Return the (x, y) coordinate for the center point of the cell that contains the specified text.  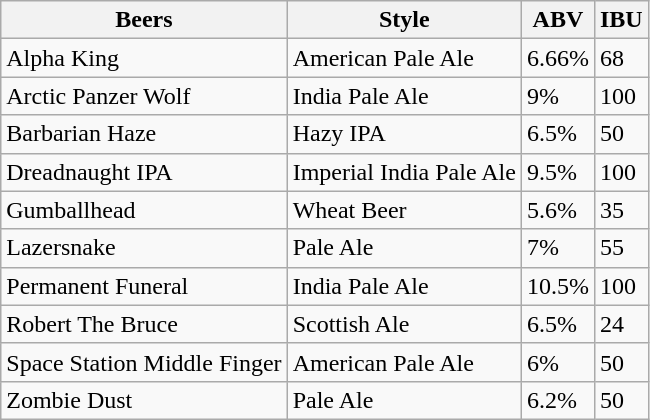
IBU (621, 20)
Scottish Ale (404, 324)
Imperial India Pale Ale (404, 172)
10.5% (558, 286)
Robert The Bruce (144, 324)
Permanent Funeral (144, 286)
6% (558, 362)
6.66% (558, 58)
35 (621, 210)
Dreadnaught IPA (144, 172)
9.5% (558, 172)
Arctic Panzer Wolf (144, 96)
Wheat Beer (404, 210)
Style (404, 20)
6.2% (558, 400)
68 (621, 58)
ABV (558, 20)
Space Station Middle Finger (144, 362)
5.6% (558, 210)
Lazersnake (144, 248)
7% (558, 248)
55 (621, 248)
24 (621, 324)
Hazy IPA (404, 134)
9% (558, 96)
Zombie Dust (144, 400)
Alpha King (144, 58)
Gumballhead (144, 210)
Beers (144, 20)
Barbarian Haze (144, 134)
